Return [X, Y] of the center of cell containing provided text 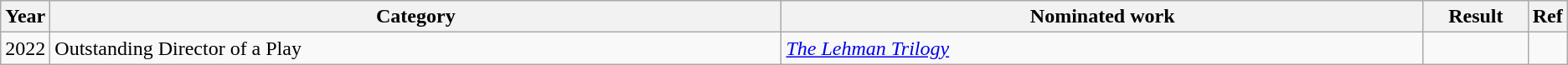
Result [1476, 17]
Ref [1548, 17]
The Lehman Trilogy [1102, 48]
Outstanding Director of a Play [415, 48]
2022 [25, 48]
Nominated work [1102, 17]
Year [25, 17]
Category [415, 17]
